Capture the cell that displays the provided text and extract its [X, Y] central coordinate. 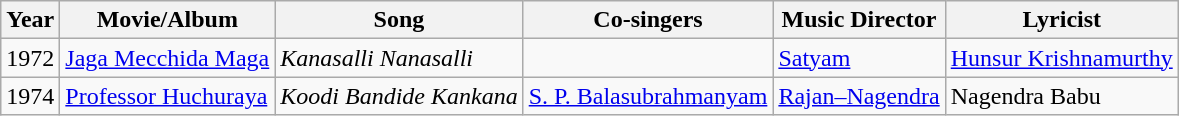
Kanasalli Nanasalli [399, 58]
Nagendra Babu [1062, 96]
1974 [30, 96]
Professor Huchuraya [168, 96]
Koodi Bandide Kankana [399, 96]
Music Director [859, 20]
S. P. Balasubrahmanyam [648, 96]
Song [399, 20]
Co-singers [648, 20]
Movie/Album [168, 20]
Lyricist [1062, 20]
Satyam [859, 58]
Jaga Mecchida Maga [168, 58]
Rajan–Nagendra [859, 96]
Year [30, 20]
Hunsur Krishnamurthy [1062, 58]
1972 [30, 58]
